Capture the cell that displays the provided text and extract its [X, Y] central coordinate. 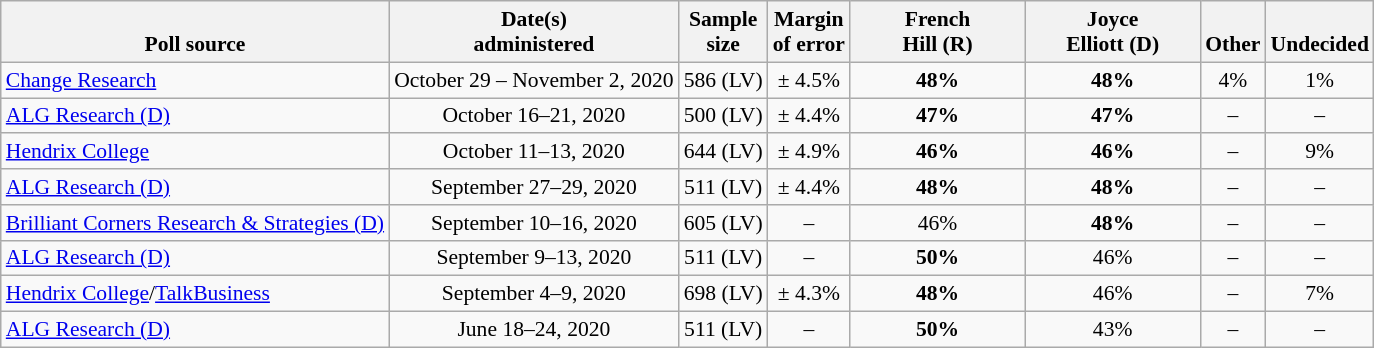
± 4.5% [809, 80]
Undecided [1319, 32]
7% [1319, 294]
586 (LV) [724, 80]
September 9–13, 2020 [534, 258]
Other [1232, 32]
1% [1319, 80]
Hendrix College/TalkBusiness [195, 294]
Hendrix College [195, 152]
698 (LV) [724, 294]
September 10–16, 2020 [534, 223]
FrenchHill (R) [938, 32]
± 4.9% [809, 152]
Brilliant Corners Research & Strategies (D) [195, 223]
June 18–24, 2020 [534, 330]
September 4–9, 2020 [534, 294]
9% [1319, 152]
October 11–13, 2020 [534, 152]
Change Research [195, 80]
JoyceElliott (D) [1112, 32]
Samplesize [724, 32]
October 16–21, 2020 [534, 116]
± 4.3% [809, 294]
Marginof error [809, 32]
605 (LV) [724, 223]
4% [1232, 80]
September 27–29, 2020 [534, 187]
43% [1112, 330]
Poll source [195, 32]
October 29 – November 2, 2020 [534, 80]
Date(s)administered [534, 32]
644 (LV) [724, 152]
500 (LV) [724, 116]
